Scan for the cell matching the given text and deliver its (x, y) coordinate at center. 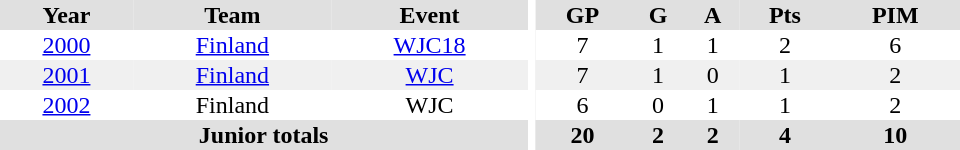
20 (582, 135)
Pts (784, 15)
GP (582, 15)
PIM (895, 15)
Team (232, 15)
Year (66, 15)
2002 (66, 105)
Event (430, 15)
WJC18 (430, 45)
Junior totals (264, 135)
2000 (66, 45)
4 (784, 135)
10 (895, 135)
G (658, 15)
2001 (66, 75)
A (712, 15)
